Return (X, Y) of the center of cell containing provided text 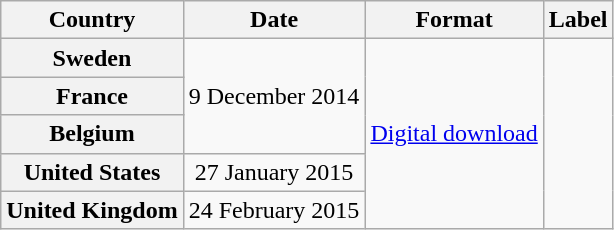
United Kingdom (92, 210)
Belgium (92, 134)
Country (92, 20)
Format (454, 20)
27 January 2015 (274, 172)
Digital download (454, 134)
24 February 2015 (274, 210)
9 December 2014 (274, 96)
United States (92, 172)
Label (578, 20)
France (92, 96)
Date (274, 20)
Sweden (92, 58)
